Capture the cell that displays the provided text and extract its [x, y] central coordinate. 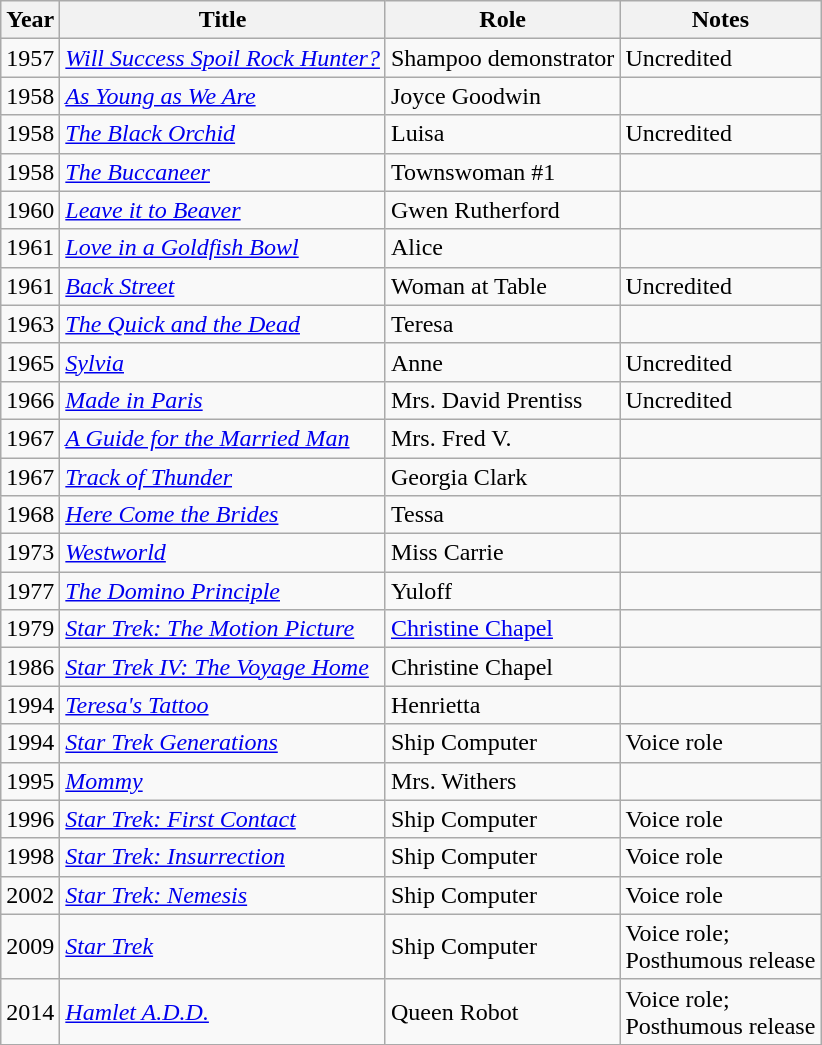
1979 [30, 629]
Role [502, 20]
Leave it to Beaver [223, 210]
Notes [720, 20]
1998 [30, 857]
Mommy [223, 781]
Mrs. David Prentiss [502, 400]
Mrs. Withers [502, 781]
Alice [502, 248]
Title [223, 20]
Will Success Spoil Rock Hunter? [223, 58]
1996 [30, 819]
1965 [30, 362]
Star Trek IV: The Voyage Home [223, 667]
Star Trek: Insurrection [223, 857]
1966 [30, 400]
1995 [30, 781]
Anne [502, 362]
Made in Paris [223, 400]
The Domino Principle [223, 591]
Track of Thunder [223, 477]
Star Trek [223, 946]
Hamlet A.D.D. [223, 1012]
Joyce Goodwin [502, 96]
Star Trek Generations [223, 743]
2009 [30, 946]
Sylvia [223, 362]
Teresa's Tattoo [223, 705]
Westworld [223, 553]
1986 [30, 667]
Star Trek: Nemesis [223, 895]
Star Trek: First Contact [223, 819]
The Buccaneer [223, 172]
Here Come the Brides [223, 515]
Gwen Rutherford [502, 210]
Woman at Table [502, 286]
Tessa [502, 515]
Georgia Clark [502, 477]
The Quick and the Dead [223, 324]
Townswoman #1 [502, 172]
A Guide for the Married Man [223, 438]
1977 [30, 591]
Star Trek: The Motion Picture [223, 629]
Henrietta [502, 705]
Back Street [223, 286]
Yuloff [502, 591]
1963 [30, 324]
2002 [30, 895]
Love in a Goldfish Bowl [223, 248]
As Young as We Are [223, 96]
1960 [30, 210]
Shampoo demonstrator [502, 58]
2014 [30, 1012]
1957 [30, 58]
Year [30, 20]
Queen Robot [502, 1012]
Luisa [502, 134]
Miss Carrie [502, 553]
The Black Orchid [223, 134]
1973 [30, 553]
Mrs. Fred V. [502, 438]
1968 [30, 515]
Teresa [502, 324]
